Search for the cell housing the specified text and yield its [x, y] center coordinate. 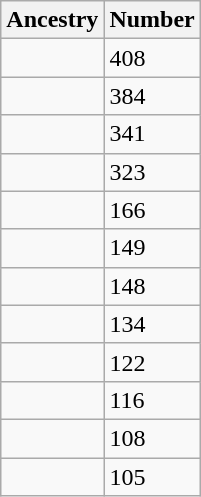
116 [152, 400]
122 [152, 362]
Ancestry [52, 20]
134 [152, 324]
105 [152, 477]
323 [152, 172]
408 [152, 58]
Number [152, 20]
149 [152, 248]
108 [152, 438]
166 [152, 210]
384 [152, 96]
148 [152, 286]
341 [152, 134]
